Return (X, Y) of the center of cell containing provided text 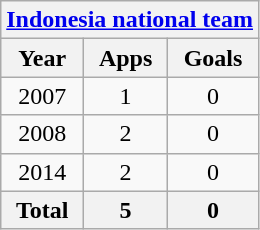
5 (126, 210)
2014 (42, 172)
2008 (42, 134)
Total (42, 210)
Indonesia national team (130, 20)
Year (42, 58)
Goals (214, 58)
2007 (42, 96)
Apps (126, 58)
1 (126, 96)
